Return the (X, Y) coordinate for the center point of the cell that contains the specified text.  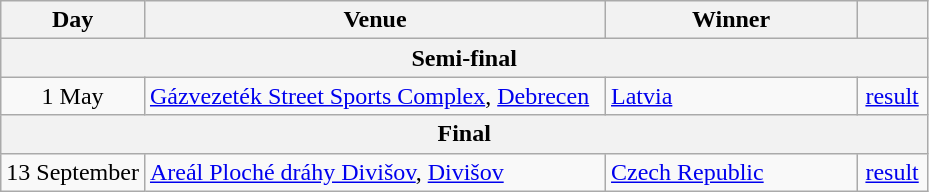
Areál Ploché dráhy Divišov, Divišov (374, 172)
Czech Republic (732, 172)
Semi-final (464, 58)
Venue (374, 20)
1 May (73, 96)
Day (73, 20)
Winner (732, 20)
Final (464, 134)
Gázvezeték Street Sports Complex, Debrecen (374, 96)
Latvia (732, 96)
13 September (73, 172)
